Find where the given text appears and provide that cell's center as [X, Y] coordinate. 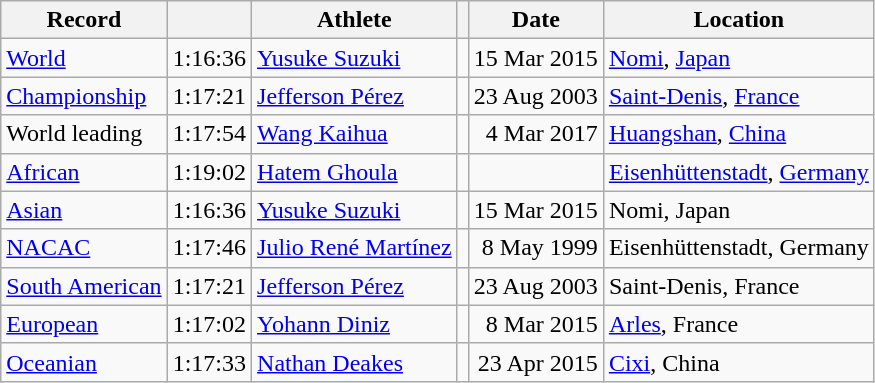
World leading [84, 134]
1:17:46 [209, 248]
8 May 1999 [536, 248]
Championship [84, 96]
8 Mar 2015 [536, 324]
Hatem Ghoula [355, 172]
Date [536, 20]
1:19:02 [209, 172]
NACAC [84, 248]
Asian [84, 210]
African [84, 172]
Huangshan, China [738, 134]
South American [84, 286]
1:17:02 [209, 324]
23 Apr 2015 [536, 362]
Athlete [355, 20]
Cixi, China [738, 362]
Record [84, 20]
Location [738, 20]
World [84, 58]
Nathan Deakes [355, 362]
Arles, France [738, 324]
1:17:33 [209, 362]
Julio René Martínez [355, 248]
Oceanian [84, 362]
European [84, 324]
Yohann Diniz [355, 324]
Wang Kaihua [355, 134]
4 Mar 2017 [536, 134]
1:17:54 [209, 134]
